Locate the cell with the specified text and output its (x, y) center coordinate. 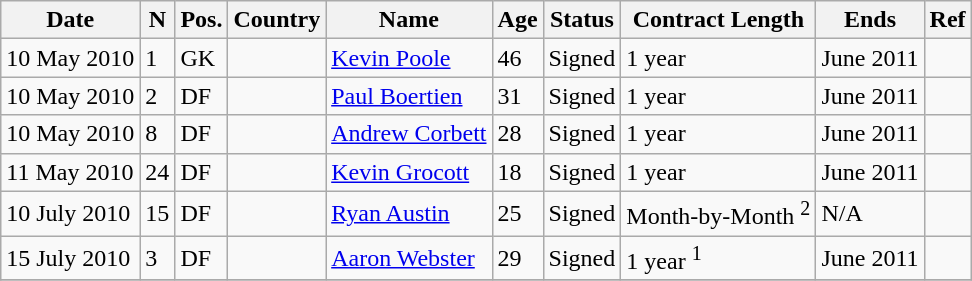
Aaron Webster (409, 258)
Date (70, 20)
Ref (948, 20)
Contract Length (718, 20)
N (158, 20)
Pos. (202, 20)
Paul Boertien (409, 96)
18 (518, 172)
15 July 2010 (70, 258)
46 (518, 58)
11 May 2010 (70, 172)
Status (582, 20)
1 year 1 (718, 258)
N/A (870, 214)
1 (158, 58)
Andrew Corbett (409, 134)
Month-by-Month 2 (718, 214)
Kevin Poole (409, 58)
28 (518, 134)
3 (158, 258)
24 (158, 172)
25 (518, 214)
8 (158, 134)
15 (158, 214)
Kevin Grocott (409, 172)
GK (202, 58)
10 July 2010 (70, 214)
Age (518, 20)
Ends (870, 20)
31 (518, 96)
Ryan Austin (409, 214)
2 (158, 96)
29 (518, 258)
Country (277, 20)
Name (409, 20)
